Detect which cell encompasses the target text, then output its (X, Y) center coordinate. 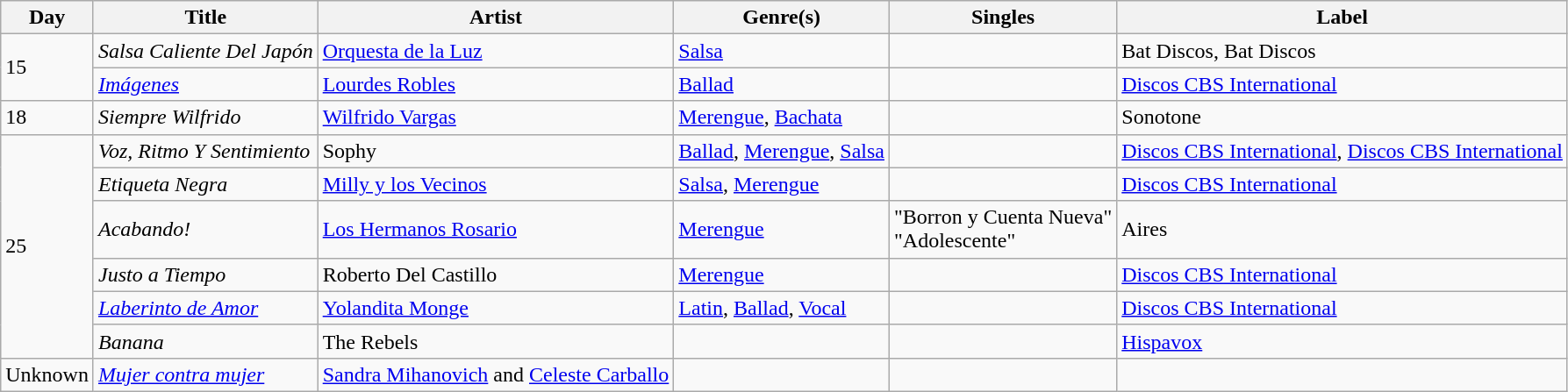
Genre(s) (782, 18)
Milly y los Vecinos (496, 184)
Title (205, 18)
Aires (1342, 230)
Latin, Ballad, Vocal (782, 308)
Salsa, Merengue (782, 184)
Hispavox (1342, 341)
Unknown (47, 374)
Salsa (782, 51)
Yolandita Monge (496, 308)
Artist (496, 18)
Salsa Caliente Del Japón (205, 51)
"Borron y Cuenta Nueva""Adolescente" (1002, 230)
Bat Discos, Bat Discos (1342, 51)
Day (47, 18)
Sonotone (1342, 118)
Merengue, Bachata (782, 118)
Singles (1002, 18)
Wilfrido Vargas (496, 118)
Imágenes (205, 84)
18 (47, 118)
Sophy (496, 151)
25 (47, 246)
Sandra Mihanovich and Celeste Carballo (496, 374)
Orquesta de la Luz (496, 51)
The Rebels (496, 341)
Siempre Wilfrido (205, 118)
Lourdes Robles (496, 84)
Los Hermanos Rosario (496, 230)
15 (47, 68)
Label (1342, 18)
Etiqueta Negra (205, 184)
Discos CBS International, Discos CBS International (1342, 151)
Laberinto de Amor (205, 308)
Acabando! (205, 230)
Mujer contra mujer (205, 374)
Roberto Del Castillo (496, 274)
Ballad (782, 84)
Ballad, Merengue, Salsa (782, 151)
Banana (205, 341)
Voz, Ritmo Y Sentimiento (205, 151)
Justo a Tiempo (205, 274)
